Find where the given text appears and provide that cell's center as [x, y] coordinate. 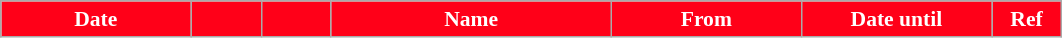
Name [471, 19]
Date until [896, 19]
Ref [1027, 19]
From [706, 19]
Date [96, 19]
